Detect which cell encompasses the target text, then output its [x, y] center coordinate. 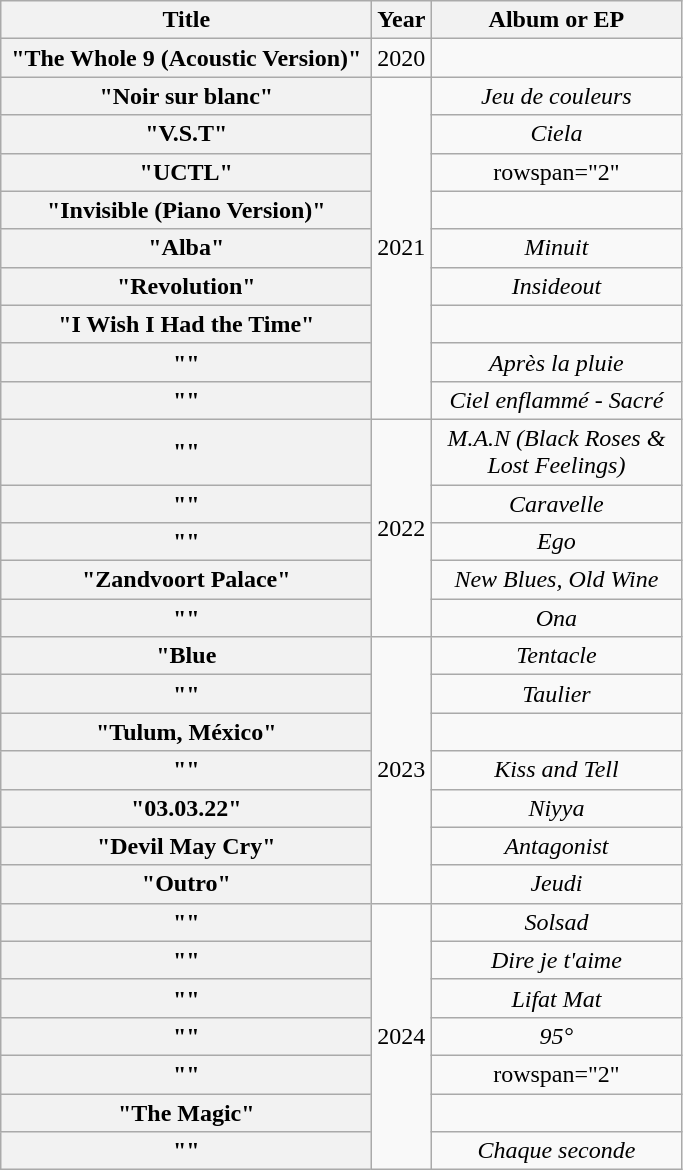
"03.03.22" [186, 808]
Chaque seconde [556, 1151]
Tentacle [556, 656]
"Tulum, México" [186, 732]
95° [556, 1036]
"V.S.T" [186, 134]
2020 [402, 58]
"Zandvoort Palace" [186, 580]
Caravelle [556, 503]
Après la pluie [556, 362]
Ona [556, 618]
"Invisible (Piano Version)" [186, 210]
Jeu de couleurs [556, 96]
"Blue [186, 656]
"The Whole 9 (Acoustic Version)" [186, 58]
"Alba" [186, 248]
Ego [556, 542]
Year [402, 20]
2024 [402, 1036]
Album or EP [556, 20]
"Outro" [186, 884]
Jeudi [556, 884]
Title [186, 20]
"Revolution" [186, 286]
M.A.N (Black Roses & Lost Feelings) [556, 452]
Solsad [556, 922]
New Blues, Old Wine [556, 580]
2022 [402, 528]
2021 [402, 248]
Taulier [556, 694]
"Devil May Cry" [186, 846]
2023 [402, 770]
"UCTL" [186, 172]
Insideout [556, 286]
Ciel enflammé - Sacré [556, 400]
Lifat Mat [556, 998]
Niyya [556, 808]
"The Magic" [186, 1113]
Antagonist [556, 846]
Minuit [556, 248]
Ciela [556, 134]
Kiss and Tell [556, 770]
Dire je t'aime [556, 960]
"Noir sur blanc" [186, 96]
"I Wish I Had the Time" [186, 324]
